Locate the cell with the specified text and output its (X, Y) center coordinate. 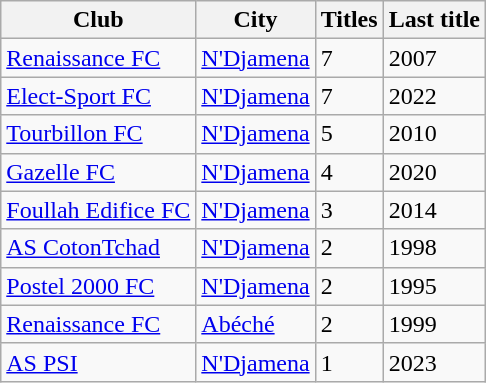
Elect-Sport FC (98, 96)
Abéché (256, 324)
City (256, 20)
2020 (434, 172)
AS CotonTchad (98, 248)
2014 (434, 210)
3 (349, 210)
2007 (434, 58)
4 (349, 172)
Foullah Edifice FC (98, 210)
1998 (434, 248)
Tourbillon FC (98, 134)
2010 (434, 134)
AS PSI (98, 362)
1999 (434, 324)
Postel 2000 FC (98, 286)
5 (349, 134)
Gazelle FC (98, 172)
Club (98, 20)
2022 (434, 96)
1 (349, 362)
1995 (434, 286)
Titles (349, 20)
Last title (434, 20)
2023 (434, 362)
